Provide the (x, y) coordinate of the cell's center where the given text is located.  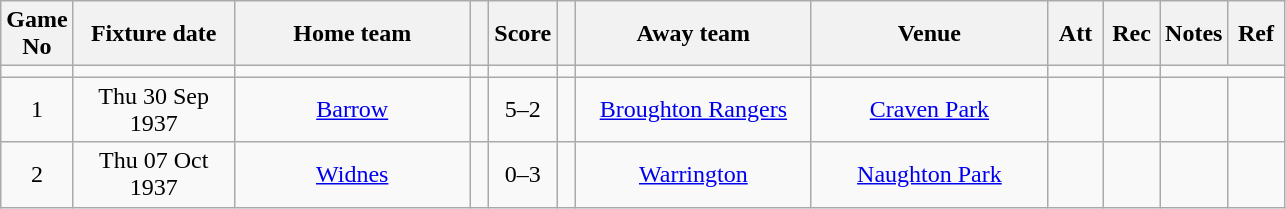
Fixture date (154, 34)
Att (1075, 34)
Thu 30 Sep 1937 (154, 110)
Venue (929, 34)
0–3 (523, 174)
Warrington (693, 174)
Naughton Park (929, 174)
Rec (1132, 34)
Away team (693, 34)
Broughton Rangers (693, 110)
Thu 07 Oct 1937 (154, 174)
Ref (1256, 34)
Score (523, 34)
Craven Park (929, 110)
1 (37, 110)
Notes (1194, 34)
Widnes (352, 174)
5–2 (523, 110)
Home team (352, 34)
Barrow (352, 110)
2 (37, 174)
Game No (37, 34)
